Extract the [X, Y] coordinate from the center of the cell holding the provided text.  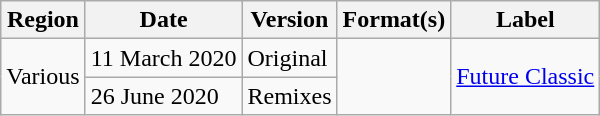
26 June 2020 [164, 96]
Region [43, 20]
Date [164, 20]
Label [526, 20]
Remixes [290, 96]
Future Classic [526, 77]
11 March 2020 [164, 58]
Format(s) [394, 20]
Various [43, 77]
Original [290, 58]
Version [290, 20]
